Determine the [X, Y] coordinate at the center of the cell enclosing the given text.  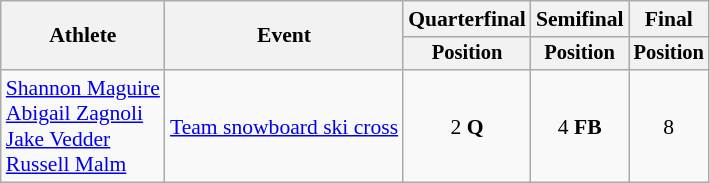
Team snowboard ski cross [284, 126]
8 [669, 126]
Athlete [83, 36]
Shannon MaguireAbigail ZagnoliJake VedderRussell Malm [83, 126]
2 Q [467, 126]
Final [669, 19]
4 FB [580, 126]
Quarterfinal [467, 19]
Event [284, 36]
Semifinal [580, 19]
